Find where the given text appears and provide that cell's center as [X, Y] coordinate. 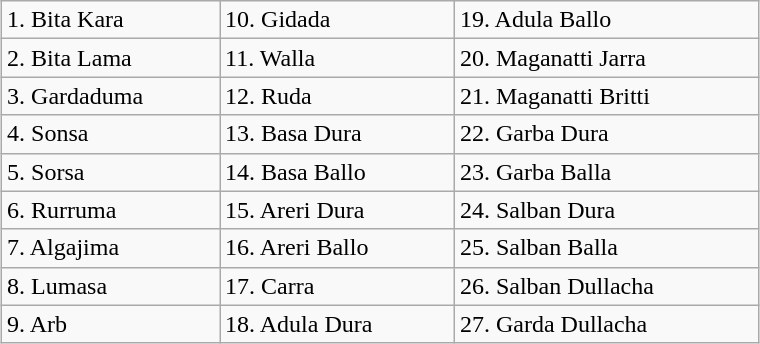
5. Sorsa [111, 172]
1. Bita Kara [111, 20]
16. Areri Ballo [338, 248]
7. Algajima [111, 248]
10. Gidada [338, 20]
21. Maganatti Britti [606, 96]
24. Salban Dura [606, 210]
3. Gardaduma [111, 96]
20. Maganatti Jarra [606, 58]
4. Sonsa [111, 134]
11. Walla [338, 58]
18. Adula Dura [338, 324]
13. Basa Dura [338, 134]
23. Garba Balla [606, 172]
25. Salban Balla [606, 248]
2. Bita Lama [111, 58]
14. Basa Ballo [338, 172]
22. Garba Dura [606, 134]
15. Areri Dura [338, 210]
6. Rurruma [111, 210]
26. Salban Dullacha [606, 286]
12. Ruda [338, 96]
9. Arb [111, 324]
8. Lumasa [111, 286]
27. Garda Dullacha [606, 324]
17. Carra [338, 286]
19. Adula Ballo [606, 20]
